Identify which cell holds the provided text, then report its (x, y) central coordinate. 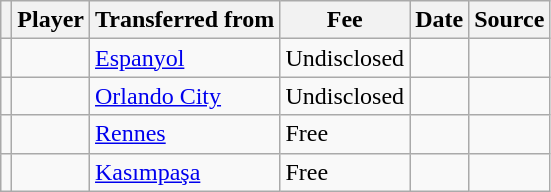
Espanyol (185, 58)
Source (510, 20)
Fee (345, 20)
Date (440, 20)
Transferred from (185, 20)
Rennes (185, 134)
Player (51, 20)
Kasımpaşa (185, 172)
Orlando City (185, 96)
